From the cell containing the given text, extract its center point as (X, Y) coordinate. 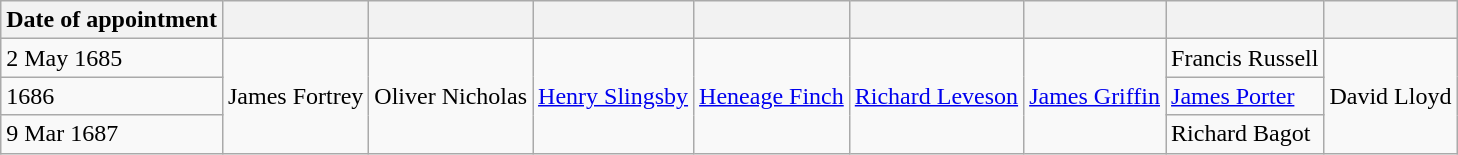
James Griffin (1095, 96)
Richard Bagot (1245, 134)
James Porter (1245, 96)
David Lloyd (1390, 96)
Heneage Finch (772, 96)
Oliver Nicholas (451, 96)
Henry Slingsby (614, 96)
9 Mar 1687 (112, 134)
Francis Russell (1245, 58)
James Fortrey (295, 96)
1686 (112, 96)
2 May 1685 (112, 58)
Richard Leveson (936, 96)
Date of appointment (112, 20)
